Output the (X, Y) coordinate of the center of the cell containing the given text.  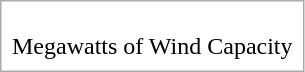
Megawatts of Wind Capacity (153, 46)
